Search for the cell housing the specified text and yield its (x, y) center coordinate. 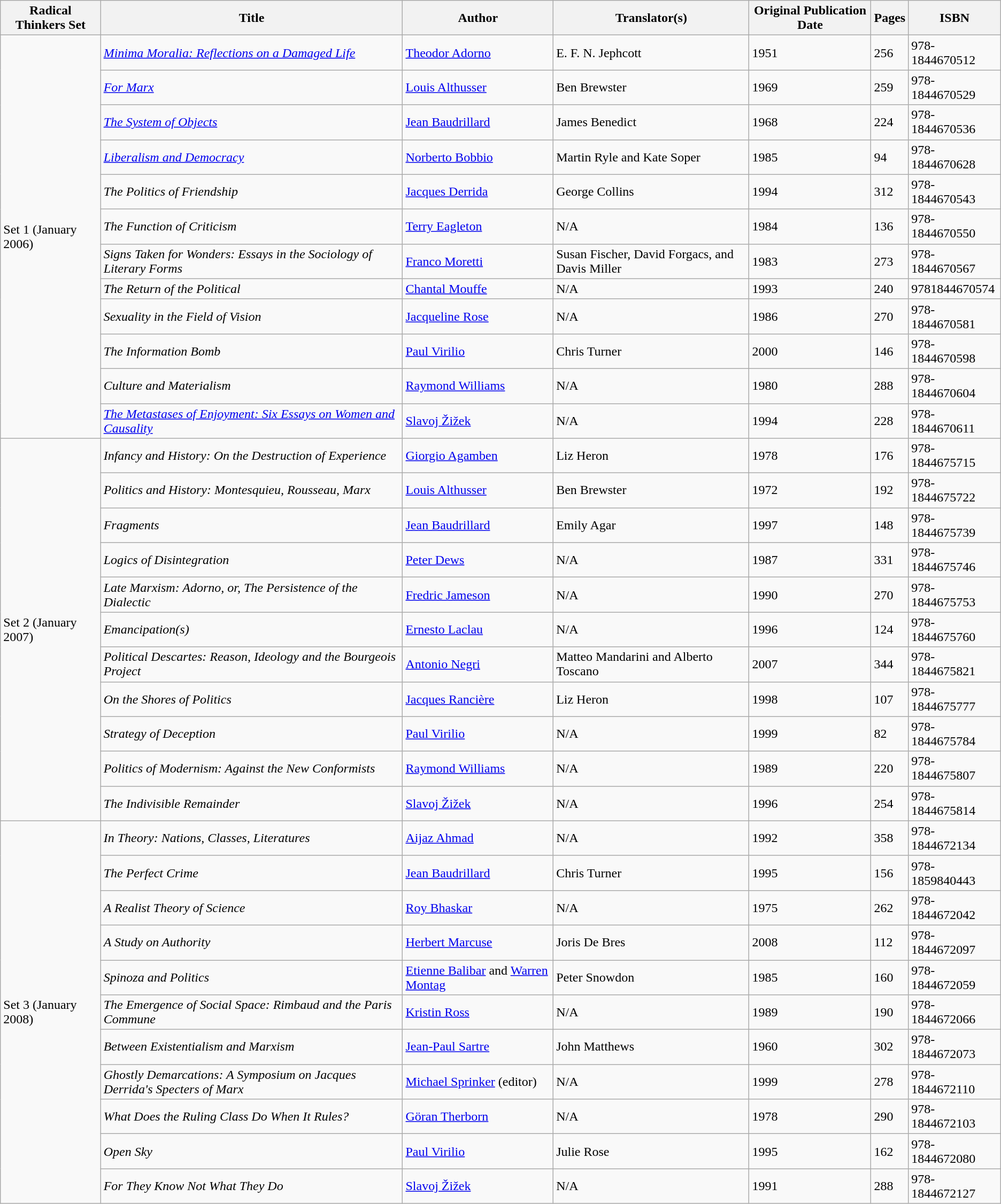
Susan Fischer, David Forgacs, and Davis Miller (651, 261)
978-1844675777 (955, 699)
978-1844672127 (955, 1186)
Chantal Mouffe (478, 289)
Roy Bhaskar (478, 908)
Joris De Bres (651, 942)
978-1844670581 (955, 317)
331 (890, 560)
The System of Objects (251, 122)
The Politics of Friendship (251, 191)
James Benedict (651, 122)
A Study on Authority (251, 942)
978-1844672042 (955, 908)
Julie Rose (651, 1152)
For Marx (251, 88)
Fredric Jameson (478, 595)
The Information Bomb (251, 351)
Ernesto Laclau (478, 630)
978-1844675760 (955, 630)
On the Shores of Politics (251, 699)
978-1844670567 (955, 261)
Jean-Paul Sartre (478, 1047)
E. F. N. Jephcott (651, 52)
Infancy and History: On the Destruction of Experience (251, 456)
Set 2 (January 2007) (50, 630)
1993 (810, 289)
1990 (810, 595)
82 (890, 734)
Aijaz Ahmad (478, 838)
978-1844670604 (955, 386)
176 (890, 456)
Martin Ryle and Kate Soper (651, 157)
1984 (810, 227)
1997 (810, 525)
1986 (810, 317)
107 (890, 699)
John Matthews (651, 1047)
256 (890, 52)
220 (890, 769)
302 (890, 1047)
978-1844670529 (955, 88)
For They Know Not What They Do (251, 1186)
Logics of Disintegration (251, 560)
Liberalism and Democracy (251, 157)
Minima Moralia: Reflections on a Damaged Life (251, 52)
Peter Snowdon (651, 977)
978-1844675753 (955, 595)
224 (890, 122)
The Function of Criticism (251, 227)
978-1844670512 (955, 52)
Jacqueline Rose (478, 317)
978-1844672066 (955, 1013)
Culture and Materialism (251, 386)
290 (890, 1116)
978-1844675821 (955, 664)
Original Publication Date (810, 18)
Between Existentialism and Marxism (251, 1047)
160 (890, 977)
Signs Taken for Wonders: Essays in the Sociology of Literary Forms (251, 261)
The Return of the Political (251, 289)
Giorgio Agamben (478, 456)
1951 (810, 52)
254 (890, 803)
Jacques Rancière (478, 699)
978-1844675715 (955, 456)
94 (890, 157)
978-1844675722 (955, 491)
344 (890, 664)
978-1844670543 (955, 191)
The Perfect Crime (251, 873)
978-1844670598 (955, 351)
Herbert Marcuse (478, 942)
Strategy of Deception (251, 734)
Jacques Derrida (478, 191)
Emancipation(s) (251, 630)
358 (890, 838)
George Collins (651, 191)
978-1844675784 (955, 734)
156 (890, 873)
978-1844670536 (955, 122)
1987 (810, 560)
978-1844675814 (955, 803)
1975 (810, 908)
Political Descartes: Reason, Ideology and the Bourgeois Project (251, 664)
Open Sky (251, 1152)
112 (890, 942)
Kristin Ross (478, 1013)
978-1844675807 (955, 769)
Politics and History: Montesquieu, Rousseau, Marx (251, 491)
978-1844675739 (955, 525)
What Does the Ruling Class Do When It Rules? (251, 1116)
1980 (810, 386)
Ghostly Demarcations: A Symposium on Jacques Derrida's Specters of Marx (251, 1082)
1991 (810, 1186)
Title (251, 18)
978-1844670550 (955, 227)
1969 (810, 88)
136 (890, 227)
978-1844672073 (955, 1047)
262 (890, 908)
278 (890, 1082)
273 (890, 261)
978-1844672103 (955, 1116)
190 (890, 1013)
Set 3 (January 2008) (50, 1012)
Late Marxism: Adorno, or, The Persistence of the Dialectic (251, 595)
978-1844670628 (955, 157)
978-1844672097 (955, 942)
Antonio Negri (478, 664)
978-1844672134 (955, 838)
In Theory: Nations, Classes, Literatures (251, 838)
Etienne Balibar and Warren Montag (478, 977)
Radical Thinkers Set (50, 18)
124 (890, 630)
162 (890, 1152)
240 (890, 289)
978-1844670611 (955, 420)
1992 (810, 838)
Fragments (251, 525)
Politics of Modernism: Against the New Conformists (251, 769)
A Realist Theory of Science (251, 908)
Translator(s) (651, 18)
Norberto Bobbio (478, 157)
978-1844672080 (955, 1152)
Theodor Adorno (478, 52)
978-1859840443 (955, 873)
2007 (810, 664)
978-1844675746 (955, 560)
Pages (890, 18)
Franco Moretti (478, 261)
1983 (810, 261)
312 (890, 191)
192 (890, 491)
1972 (810, 491)
The Metastases of Enjoyment: Six Essays on Women and Causality (251, 420)
Peter Dews (478, 560)
Terry Eagleton (478, 227)
Sexuality in the Field of Vision (251, 317)
The Indivisible Remainder (251, 803)
1998 (810, 699)
148 (890, 525)
The Emergence of Social Space: Rimbaud and the Paris Commune (251, 1013)
Spinoza and Politics (251, 977)
Author (478, 18)
ISBN (955, 18)
259 (890, 88)
9781844670574 (955, 289)
978-1844672110 (955, 1082)
1960 (810, 1047)
2008 (810, 942)
146 (890, 351)
Göran Therborn (478, 1116)
Set 1 (January 2006) (50, 237)
Matteo Mandarini and Alberto Toscano (651, 664)
Emily Agar (651, 525)
1968 (810, 122)
978-1844672059 (955, 977)
228 (890, 420)
2000 (810, 351)
Michael Sprinker (editor) (478, 1082)
